Find where the given text appears and provide that cell's center as (X, Y) coordinate. 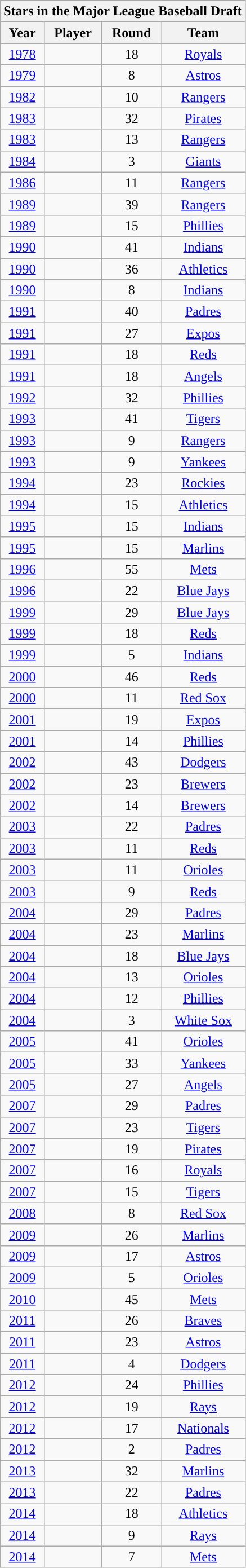
40 (132, 312)
45 (132, 1299)
Rockies (204, 483)
2 (132, 1450)
12 (132, 999)
1986 (23, 183)
36 (132, 269)
39 (132, 204)
Giants (204, 161)
Stars in the Major League Baseball Draft (123, 11)
1984 (23, 161)
1982 (23, 97)
Nationals (204, 1428)
4 (132, 1364)
White Sox (204, 1020)
55 (132, 569)
2008 (23, 1213)
33 (132, 1063)
Year (23, 33)
1992 (23, 398)
10 (132, 97)
1979 (23, 76)
7 (132, 1557)
16 (132, 1170)
43 (132, 763)
2010 (23, 1299)
Round (132, 33)
24 (132, 1385)
46 (132, 677)
Braves (204, 1321)
Player (73, 33)
Team (204, 33)
1978 (23, 54)
